From the cell containing the given text, extract its center point as (x, y) coordinate. 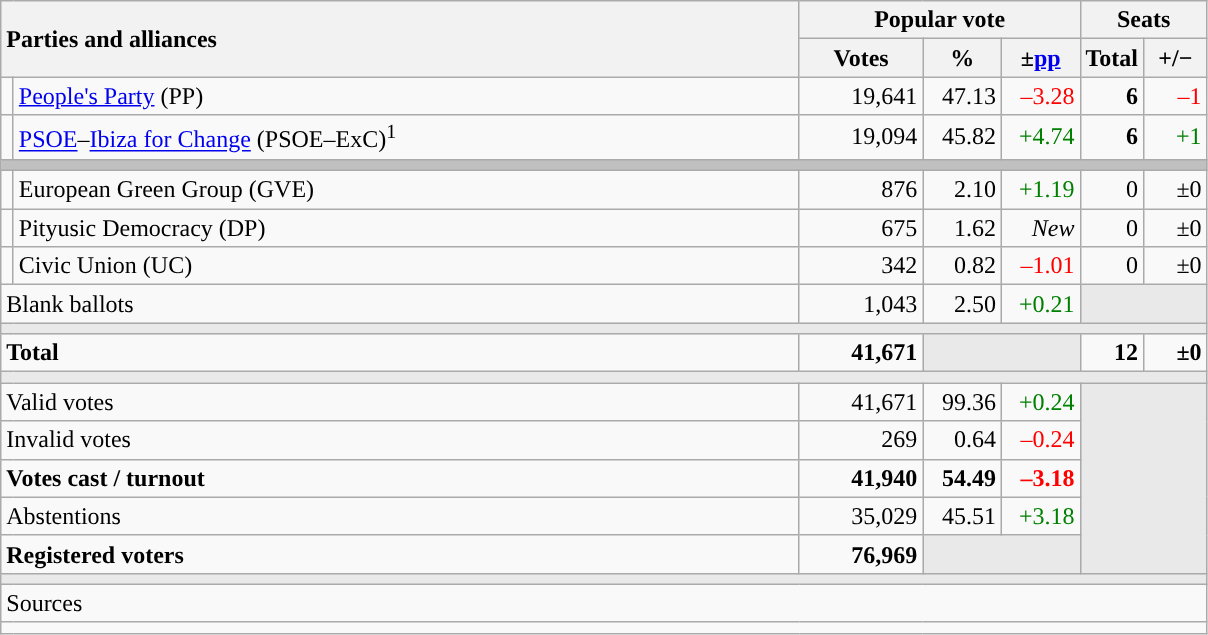
People's Party (PP) (406, 96)
2.50 (962, 304)
269 (861, 440)
% (962, 58)
Registered voters (400, 554)
54.49 (962, 478)
–1.01 (1040, 266)
41,940 (861, 478)
Popular vote (940, 20)
0.64 (962, 440)
Blank ballots (400, 304)
99.36 (962, 402)
Seats (1144, 20)
Sources (604, 603)
±pp (1040, 58)
Invalid votes (400, 440)
Votes cast / turnout (400, 478)
–3.28 (1040, 96)
876 (861, 190)
+4.74 (1040, 138)
675 (861, 228)
–3.18 (1040, 478)
+0.21 (1040, 304)
+/− (1176, 58)
35,029 (861, 516)
+1 (1176, 138)
Pityusic Democracy (DP) (406, 228)
1,043 (861, 304)
European Green Group (GVE) (406, 190)
76,969 (861, 554)
+1.19 (1040, 190)
Abstentions (400, 516)
47.13 (962, 96)
New (1040, 228)
Parties and alliances (400, 39)
342 (861, 266)
Civic Union (UC) (406, 266)
Votes (861, 58)
45.82 (962, 138)
–0.24 (1040, 440)
45.51 (962, 516)
19,094 (861, 138)
0.82 (962, 266)
1.62 (962, 228)
+3.18 (1040, 516)
19,641 (861, 96)
12 (1112, 353)
+0.24 (1040, 402)
2.10 (962, 190)
–1 (1176, 96)
Valid votes (400, 402)
PSOE–Ibiza for Change (PSOE–ExC)1 (406, 138)
